Search for the cell housing the specified text and yield its (x, y) center coordinate. 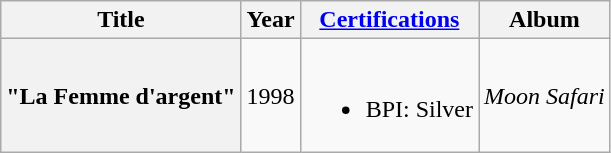
Title (121, 20)
Album (545, 20)
Year (270, 20)
BPI: Silver (389, 96)
1998 (270, 96)
Certifications (389, 20)
Moon Safari (545, 96)
"La Femme d'argent" (121, 96)
